Pinpoint the cell where the given text exists, returning its (x, y) midpoint coordinate. 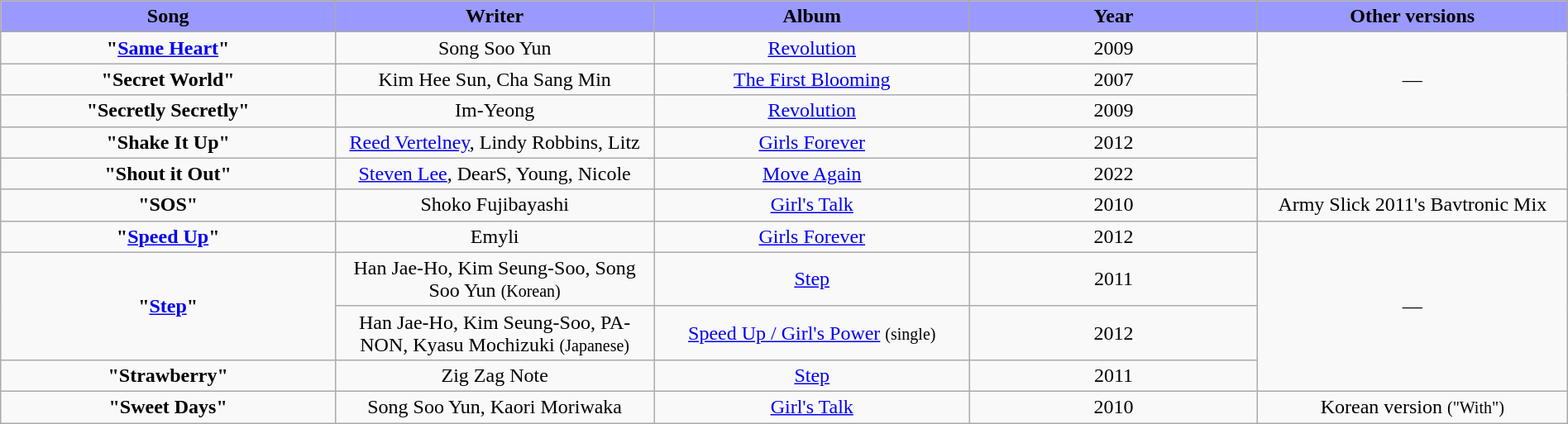
The First Blooming (812, 79)
2022 (1113, 174)
Album (812, 17)
"Secret World" (169, 79)
"Shake It Up" (169, 142)
"Same Heart" (169, 48)
"Shout it Out" (169, 174)
Speed Up / Girl's Power (single) (812, 332)
"Secretly Secretly" (169, 111)
Year (1113, 17)
Han Jae-Ho, Kim Seung-Soo, PA-NON, Kyasu Mochizuki (Japanese) (495, 332)
Shoko Fujibayashi (495, 205)
Song (169, 17)
Korean version ("With") (1413, 407)
"SOS" (169, 205)
Other versions (1413, 17)
Zig Zag Note (495, 375)
Emyli (495, 236)
2007 (1113, 79)
Song Soo Yun, Kaori Moriwaka (495, 407)
Army Slick 2011's Bavtronic Mix (1413, 205)
"Sweet Days" (169, 407)
Steven Lee, DearS, Young, Nicole (495, 174)
Song Soo Yun (495, 48)
"Strawberry" (169, 375)
Im-Yeong (495, 111)
Move Again (812, 174)
"Step" (169, 306)
Reed Vertelney, Lindy Robbins, Litz (495, 142)
Writer (495, 17)
"Speed Up" (169, 236)
Kim Hee Sun, Cha Sang Min (495, 79)
Han Jae-Ho, Kim Seung-Soo, Song Soo Yun (Korean) (495, 279)
